Identify which cell holds the provided text, then report its [X, Y] central coordinate. 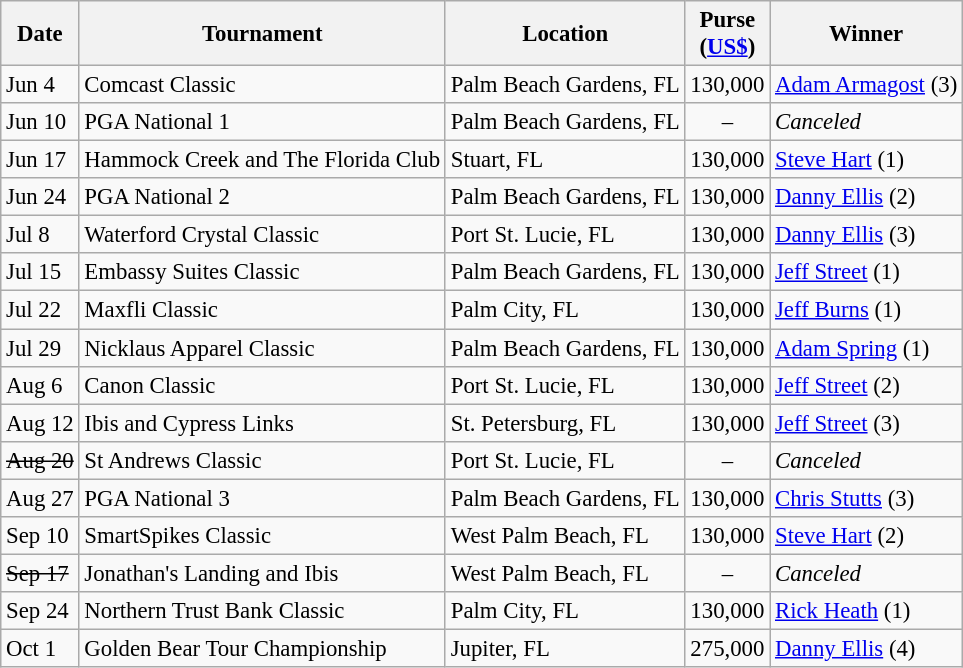
Aug 27 [40, 498]
Date [40, 34]
Jul 15 [40, 273]
Waterford Crystal Classic [262, 235]
Chris Stutts (3) [866, 498]
Aug 6 [40, 385]
Aug 20 [40, 460]
Jeff Street (1) [866, 273]
Danny Ellis (4) [866, 648]
275,000 [728, 648]
Steve Hart (1) [866, 160]
Golden Bear Tour Championship [262, 648]
Sep 17 [40, 573]
Canon Classic [262, 385]
Stuart, FL [565, 160]
Northern Trust Bank Classic [262, 611]
Tournament [262, 34]
Adam Armagost (3) [866, 85]
St Andrews Classic [262, 460]
Nicklaus Apparel Classic [262, 348]
Jul 22 [40, 310]
Hammock Creek and The Florida Club [262, 160]
Adam Spring (1) [866, 348]
PGA National 2 [262, 197]
Jonathan's Landing and Ibis [262, 573]
Danny Ellis (2) [866, 197]
Jupiter, FL [565, 648]
Jun 4 [40, 85]
Sep 10 [40, 536]
St. Petersburg, FL [565, 423]
Jun 17 [40, 160]
Jun 24 [40, 197]
Danny Ellis (3) [866, 235]
Jeff Burns (1) [866, 310]
Jun 10 [40, 122]
Comcast Classic [262, 85]
Embassy Suites Classic [262, 273]
Location [565, 34]
Steve Hart (2) [866, 536]
Winner [866, 34]
Oct 1 [40, 648]
PGA National 3 [262, 498]
Rick Heath (1) [866, 611]
Sep 24 [40, 611]
Ibis and Cypress Links [262, 423]
Maxfli Classic [262, 310]
Jul 29 [40, 348]
Jul 8 [40, 235]
PGA National 1 [262, 122]
Purse(US$) [728, 34]
Aug 12 [40, 423]
SmartSpikes Classic [262, 536]
Jeff Street (2) [866, 385]
Jeff Street (3) [866, 423]
